Detect which cell encompasses the target text, then output its (x, y) center coordinate. 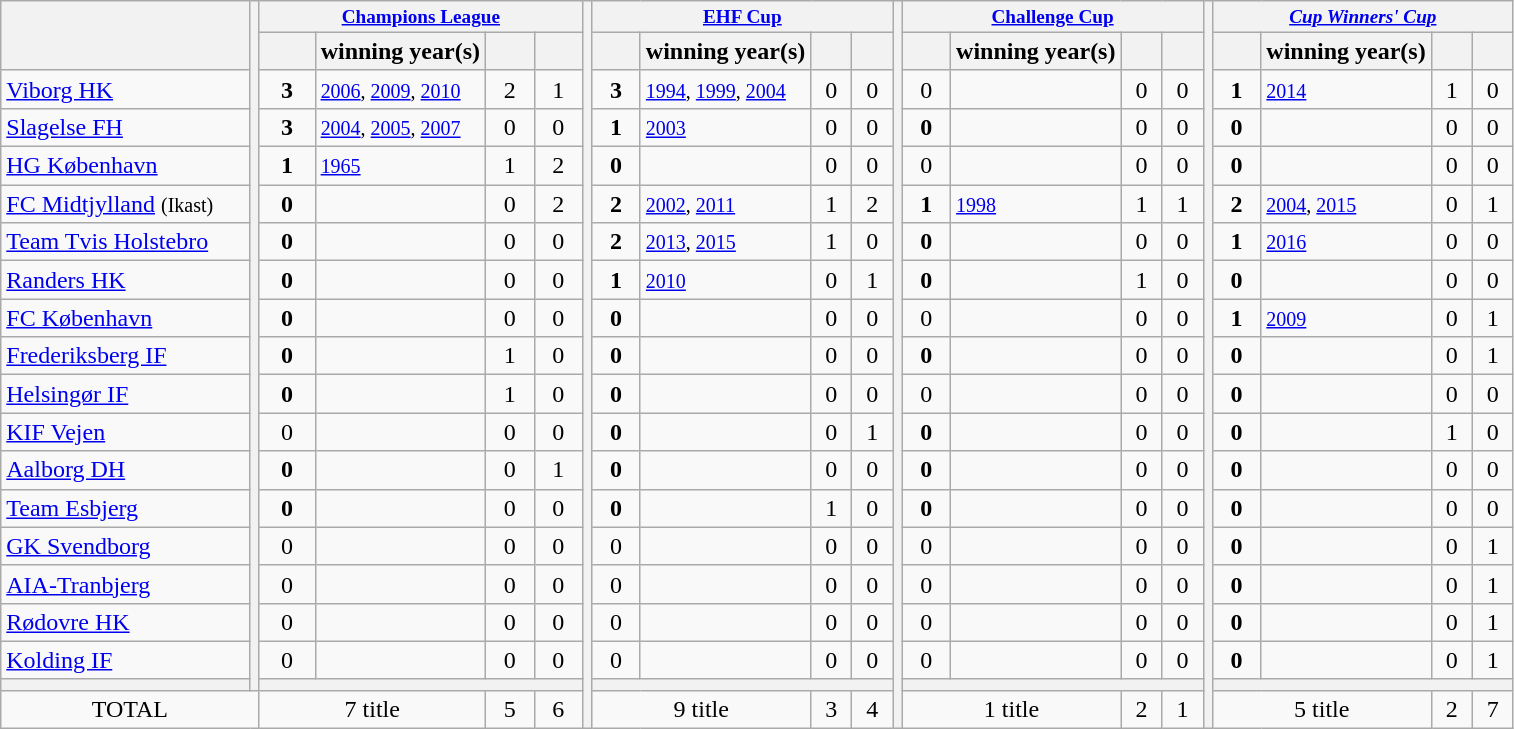
Cup Winners' Cup (1362, 17)
Slagelse FH (126, 128)
2004, 2015 (1346, 204)
1994, 1999, 2004 (725, 89)
1965 (400, 166)
Team Esbjerg (126, 508)
Champions League (421, 17)
Aalborg DH (126, 470)
Viborg HK (126, 89)
9 title (702, 710)
Team Tvis Holstebro (126, 242)
5 (510, 710)
Helsingør IF (126, 394)
Rødovre HK (126, 622)
6 (558, 710)
Randers HK (126, 280)
2013, 2015 (725, 242)
2010 (725, 280)
2003 (725, 128)
2009 (1346, 318)
5 title (1322, 710)
FC København (126, 318)
7 title (372, 710)
2004, 2005, 2007 (400, 128)
4 (872, 710)
2016 (1346, 242)
TOTAL (130, 710)
Kolding IF (126, 660)
FC Midtjylland (Ikast) (126, 204)
2014 (1346, 89)
1998 (1036, 204)
1 title (1012, 710)
2002, 2011 (725, 204)
EHF Cup (742, 17)
AIA-Tranbjerg (126, 584)
2006, 2009, 2010 (400, 89)
Challenge Cup (1052, 17)
GK Svendborg (126, 546)
Frederiksberg IF (126, 356)
7 (1492, 710)
HG København (126, 166)
KIF Vejen (126, 432)
